Output the (x, y) coordinate of the center of the cell containing the given text.  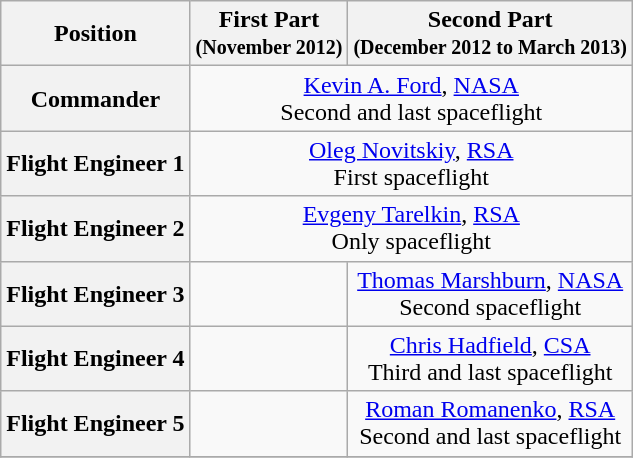
Position (96, 34)
Flight Engineer 2 (96, 228)
Flight Engineer 1 (96, 164)
Second Part(December 2012 to March 2013) (490, 34)
Kevin A. Ford, NASASecond and last spaceflight (411, 98)
Flight Engineer 4 (96, 358)
Chris Hadfield, CSAThird and last spaceflight (490, 358)
First Part(November 2012) (269, 34)
Commander (96, 98)
Oleg Novitskiy, RSAFirst spaceflight (411, 164)
Flight Engineer 3 (96, 294)
Evgeny Tarelkin, RSAOnly spaceflight (411, 228)
Flight Engineer 5 (96, 424)
Roman Romanenko, RSASecond and last spaceflight (490, 424)
Thomas Marshburn, NASASecond spaceflight (490, 294)
